Locate the cell with the specified text and output its (X, Y) center coordinate. 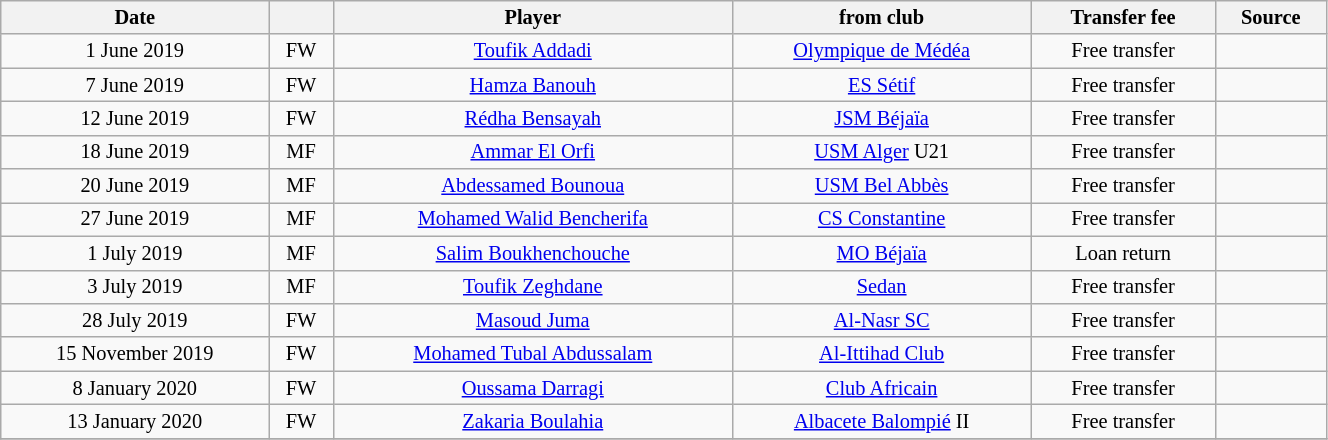
from club (882, 17)
Albacete Balompié II (882, 421)
Ammar El Orfi (532, 152)
Salim Boukhenchouche (532, 253)
Sedan (882, 287)
Hamza Banouh (532, 85)
1 June 2019 (135, 51)
3 July 2019 (135, 287)
Date (135, 17)
Abdessamed Bounoua (532, 186)
Mohamed Tubal Abdussalam (532, 354)
Toufik Zeghdane (532, 287)
CS Constantine (882, 219)
Club Africain (882, 388)
Al-Ittihad Club (882, 354)
27 June 2019 (135, 219)
Masoud Juma (532, 320)
ES Sétif (882, 85)
1 July 2019 (135, 253)
Mohamed Walid Bencherifa (532, 219)
MO Béjaïa (882, 253)
28 July 2019 (135, 320)
Loan return (1123, 253)
12 June 2019 (135, 118)
Oussama Darragi (532, 388)
Toufik Addadi (532, 51)
USM Alger U21 (882, 152)
13 January 2020 (135, 421)
JSM Béjaïa (882, 118)
7 June 2019 (135, 85)
Al-Nasr SC (882, 320)
20 June 2019 (135, 186)
15 November 2019 (135, 354)
8 January 2020 (135, 388)
USM Bel Abbès (882, 186)
Zakaria Boulahia (532, 421)
Transfer fee (1123, 17)
Rédha Bensayah (532, 118)
Source (1270, 17)
Olympique de Médéa (882, 51)
18 June 2019 (135, 152)
Player (532, 17)
